Provide the (x, y) coordinate of the cell's center where the given text is located.  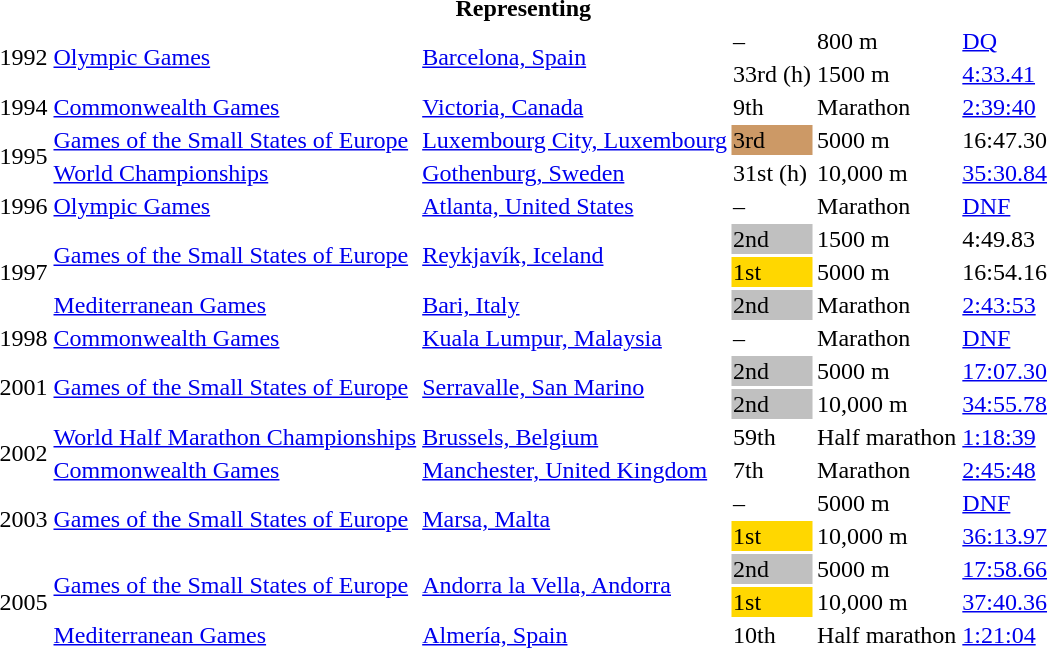
Andorra la Vella, Andorra (575, 586)
Kuala Lumpur, Malaysia (575, 338)
59th (772, 437)
33rd (h) (772, 74)
Atlanta, United States (575, 206)
Mediterranean Games (235, 305)
Marsa, Malta (575, 520)
Serravalle, San Marino (575, 388)
Victoria, Canada (575, 107)
Barcelona, Spain (575, 58)
Luxembourg City, Luxembourg (575, 140)
Reykjavík, Iceland (575, 256)
World Half Marathon Championships (235, 437)
3rd (772, 140)
7th (772, 470)
Bari, Italy (575, 305)
800 m (887, 41)
Manchester, United Kingdom (575, 470)
Brussels, Belgium (575, 437)
9th (772, 107)
World Championships (235, 173)
31st (h) (772, 173)
Half marathon (887, 437)
Gothenburg, Sweden (575, 173)
